Output the (X, Y) coordinate of the center of the cell containing the given text.  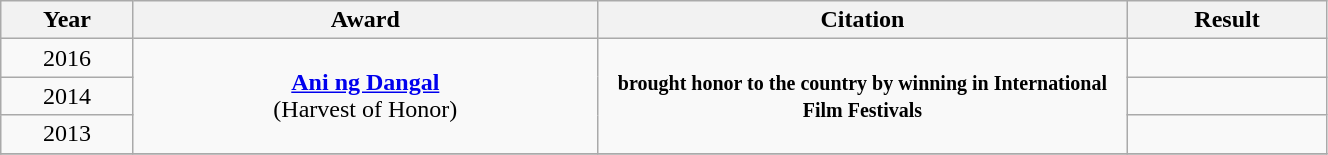
2014 (68, 96)
brought honor to the country by winning in International Film Festivals (862, 96)
Year (68, 20)
2013 (68, 134)
Result (1228, 20)
2016 (68, 58)
Ani ng Dangal (Harvest of Honor) (365, 96)
Citation (862, 20)
Award (365, 20)
